Find where the given text appears and provide that cell's center as (X, Y) coordinate. 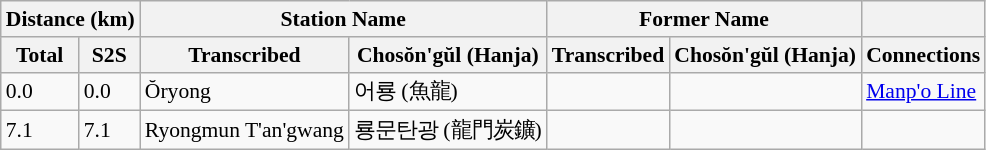
Connections (923, 55)
S2S (110, 55)
Distance (km) (70, 19)
Total (40, 55)
Former Name (704, 19)
어룡 (魚龍) (448, 92)
Ŏryong (244, 92)
Station Name (344, 19)
룡문탄광 (龍門炭鑛) (448, 130)
Ryongmun T'an'gwang (244, 130)
Manp'o Line (923, 92)
